Identify which cell holds the provided text, then report its (x, y) central coordinate. 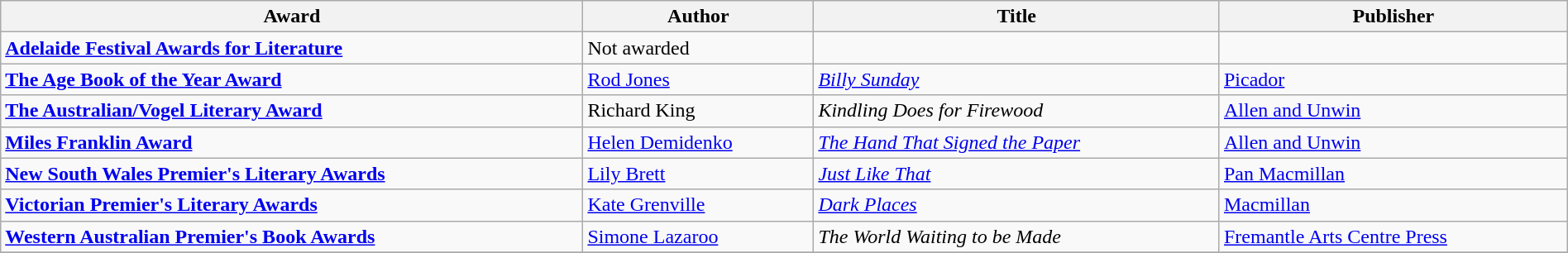
The Australian/Vogel Literary Award (292, 111)
Macmillan (1393, 205)
Western Australian Premier's Book Awards (292, 236)
Kate Grenville (698, 205)
Title (1017, 17)
Miles Franklin Award (292, 142)
Award (292, 17)
Adelaide Festival Awards for Literature (292, 48)
Rod Jones (698, 79)
Author (698, 17)
The Age Book of the Year Award (292, 79)
Pan Macmillan (1393, 174)
Just Like That (1017, 174)
Not awarded (698, 48)
Billy Sunday (1017, 79)
The World Waiting to be Made (1017, 236)
Lily Brett (698, 174)
Fremantle Arts Centre Press (1393, 236)
Publisher (1393, 17)
Kindling Does for Firewood (1017, 111)
The Hand That Signed the Paper (1017, 142)
Simone Lazaroo (698, 236)
Helen Demidenko (698, 142)
Picador (1393, 79)
Dark Places (1017, 205)
Richard King (698, 111)
Victorian Premier's Literary Awards (292, 205)
New South Wales Premier's Literary Awards (292, 174)
